Identify which cell holds the provided text, then report its [X, Y] central coordinate. 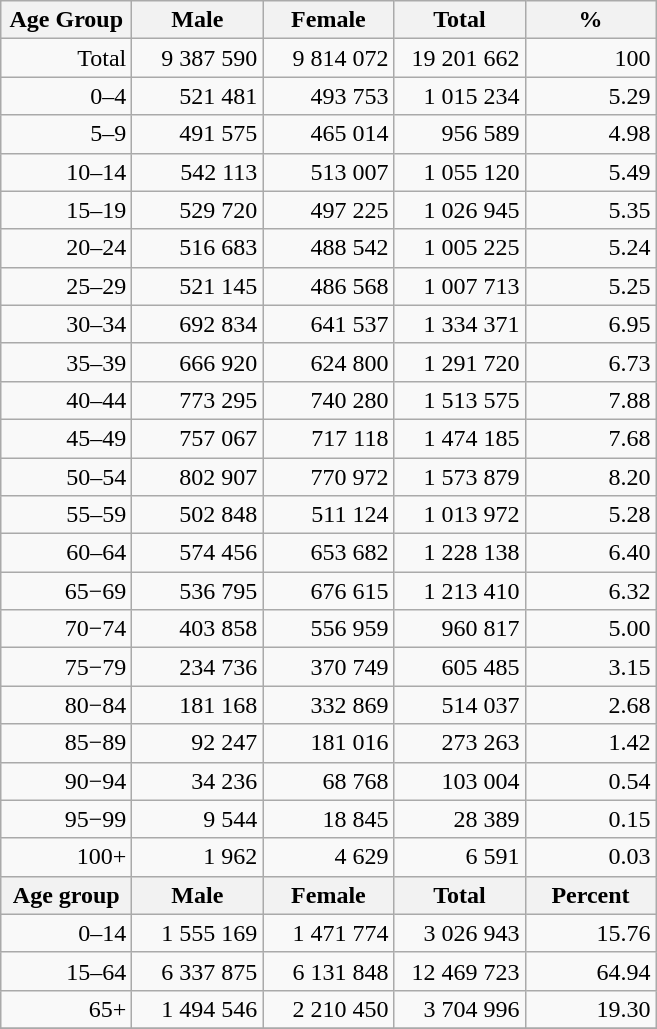
6.73 [590, 362]
34 236 [198, 781]
536 795 [198, 591]
502 848 [198, 515]
5.00 [590, 629]
68 768 [328, 781]
641 537 [328, 324]
521 481 [198, 96]
1 015 234 [460, 96]
3 704 996 [460, 1009]
574 456 [198, 553]
15–19 [66, 210]
5–9 [66, 134]
35–39 [66, 362]
717 118 [328, 438]
1 555 169 [198, 933]
4 629 [328, 857]
488 542 [328, 248]
514 037 [460, 705]
403 858 [198, 629]
273 263 [460, 743]
770 972 [328, 477]
15–64 [66, 971]
6.40 [590, 553]
6.32 [590, 591]
521 145 [198, 286]
181 168 [198, 705]
1 513 575 [460, 400]
556 959 [328, 629]
9 544 [198, 819]
1 007 713 [460, 286]
1 005 225 [460, 248]
956 589 [460, 134]
511 124 [328, 515]
757 067 [198, 438]
0.03 [590, 857]
497 225 [328, 210]
1 013 972 [460, 515]
2 210 450 [328, 1009]
90−94 [66, 781]
19 201 662 [460, 58]
92 247 [198, 743]
960 817 [460, 629]
25–29 [66, 286]
10–14 [66, 172]
6 591 [460, 857]
2.68 [590, 705]
676 615 [328, 591]
85−89 [66, 743]
491 575 [198, 134]
1 213 410 [460, 591]
5.28 [590, 515]
12 469 723 [460, 971]
5.49 [590, 172]
1 334 371 [460, 324]
1 962 [198, 857]
529 720 [198, 210]
1 055 120 [460, 172]
1.42 [590, 743]
605 485 [460, 667]
5.25 [590, 286]
692 834 [198, 324]
100+ [66, 857]
9 387 590 [198, 58]
3 026 943 [460, 933]
6.95 [590, 324]
493 753 [328, 96]
0.54 [590, 781]
1 228 138 [460, 553]
513 007 [328, 172]
1 291 720 [460, 362]
1 494 546 [198, 1009]
60–64 [66, 553]
370 749 [328, 667]
0–4 [66, 96]
7.88 [590, 400]
8.20 [590, 477]
18 845 [328, 819]
45–49 [66, 438]
5.29 [590, 96]
103 004 [460, 781]
542 113 [198, 172]
1 474 185 [460, 438]
70−74 [66, 629]
740 280 [328, 400]
% [590, 20]
65+ [66, 1009]
50–54 [66, 477]
Age Group [66, 20]
0.15 [590, 819]
181 016 [328, 743]
40–44 [66, 400]
332 869 [328, 705]
100 [590, 58]
65−69 [66, 591]
486 568 [328, 286]
95−99 [66, 819]
0–14 [66, 933]
75−79 [66, 667]
5.35 [590, 210]
9 814 072 [328, 58]
64.94 [590, 971]
624 800 [328, 362]
55–59 [66, 515]
28 389 [460, 819]
6 337 875 [198, 971]
7.68 [590, 438]
773 295 [198, 400]
1 026 945 [460, 210]
802 907 [198, 477]
666 920 [198, 362]
80−84 [66, 705]
Percent [590, 895]
1 471 774 [328, 933]
30–34 [66, 324]
3.15 [590, 667]
6 131 848 [328, 971]
516 683 [198, 248]
15.76 [590, 933]
4.98 [590, 134]
Age group [66, 895]
5.24 [590, 248]
653 682 [328, 553]
465 014 [328, 134]
19.30 [590, 1009]
20–24 [66, 248]
1 573 879 [460, 477]
234 736 [198, 667]
